From the cell containing the given text, extract its center point as (x, y) coordinate. 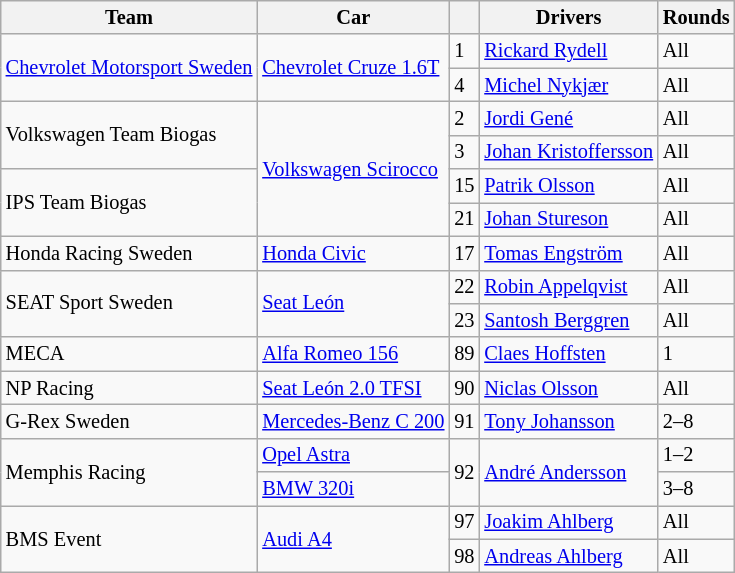
Robin Appelqvist (568, 287)
Joakim Ahlberg (568, 522)
Drivers (568, 17)
Opel Astra (353, 455)
90 (464, 388)
3–8 (696, 489)
Michel Nykjær (568, 85)
Jordi Gené (568, 118)
BMW 320i (353, 489)
17 (464, 253)
IPS Team Biogas (130, 202)
Johan Stureson (568, 219)
22 (464, 287)
Honda Racing Sweden (130, 253)
Team (130, 17)
Claes Hoffsten (568, 354)
Santosh Berggren (568, 320)
2–8 (696, 421)
2 (464, 118)
91 (464, 421)
89 (464, 354)
Johan Kristoffersson (568, 152)
Car (353, 17)
Rickard Rydell (568, 51)
1–2 (696, 455)
15 (464, 186)
SEAT Sport Sweden (130, 304)
MECA (130, 354)
98 (464, 556)
Chevrolet Cruze 1.6T (353, 68)
Mercedes-Benz C 200 (353, 421)
23 (464, 320)
Chevrolet Motorsport Sweden (130, 68)
Audi A4 (353, 538)
Seat León (353, 304)
3 (464, 152)
G-Rex Sweden (130, 421)
André Andersson (568, 472)
Andreas Ahlberg (568, 556)
Patrik Olsson (568, 186)
21 (464, 219)
97 (464, 522)
Volkswagen Scirocco (353, 168)
Tomas Engström (568, 253)
Volkswagen Team Biogas (130, 134)
Tony Johansson (568, 421)
92 (464, 472)
BMS Event (130, 538)
4 (464, 85)
Niclas Olsson (568, 388)
Alfa Romeo 156 (353, 354)
Seat León 2.0 TFSI (353, 388)
Rounds (696, 17)
Honda Civic (353, 253)
Memphis Racing (130, 472)
NP Racing (130, 388)
